Provide the [X, Y] coordinate of the cell's center where the given text is located.  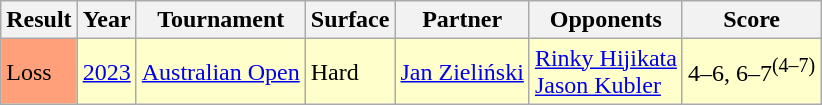
Opponents [606, 20]
Hard [350, 72]
2023 [106, 72]
Year [106, 20]
Loss [39, 72]
4–6, 6–7(4–7) [751, 72]
Partner [462, 20]
Tournament [220, 20]
Rinky Hijikata Jason Kubler [606, 72]
Result [39, 20]
Jan Zieliński [462, 72]
Surface [350, 20]
Australian Open [220, 72]
Score [751, 20]
